Locate the cell with the specified text and output its (x, y) center coordinate. 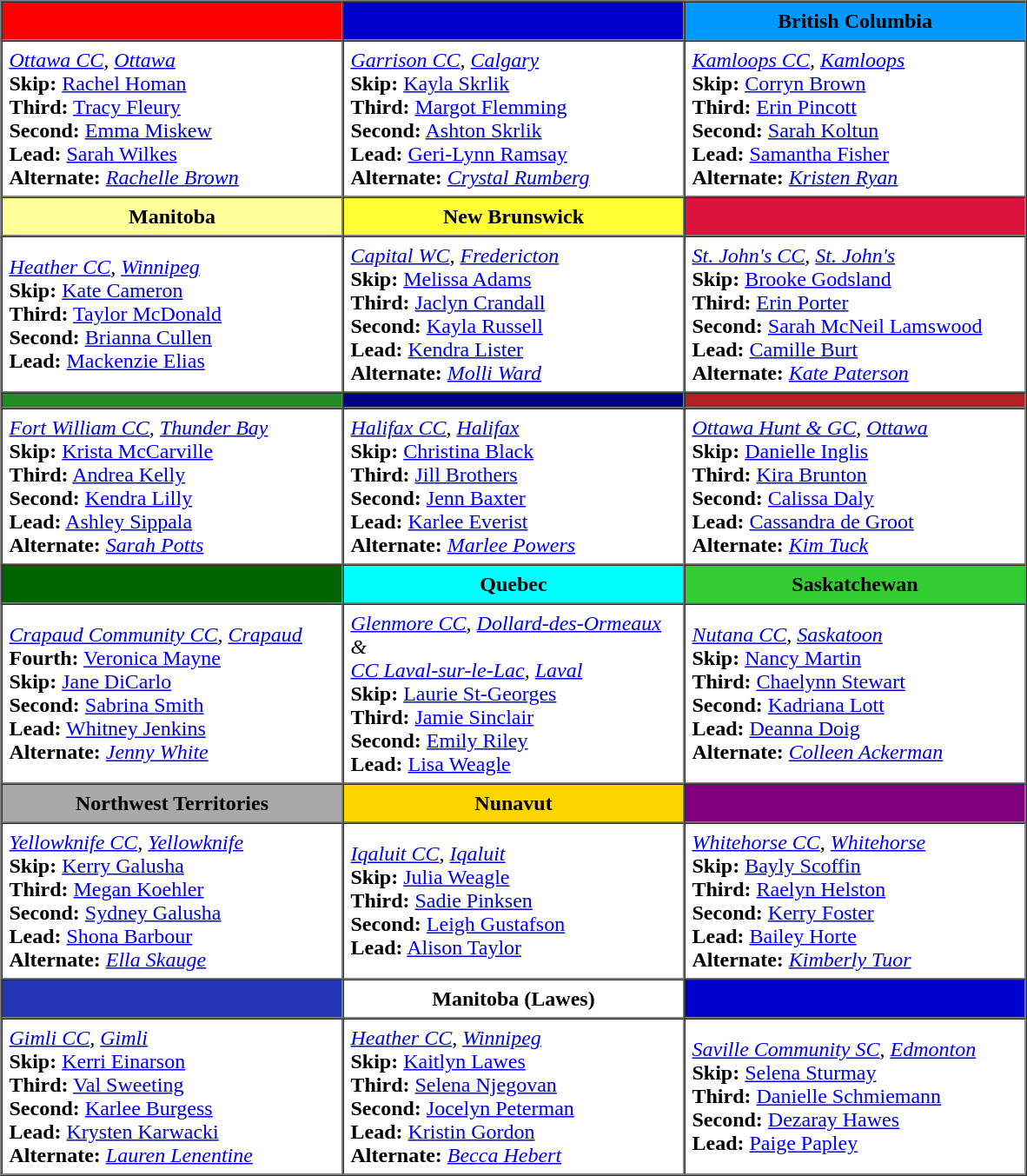
Ottawa CC, OttawaSkip: Rachel Homan Third: Tracy Fleury Second: Emma Miskew Lead: Sarah Wilkes Alternate: Rachelle Brown (172, 118)
Heather CC, WinnipegSkip: Kate Cameron Third: Taylor McDonald Second: Brianna Cullen Lead: Mackenzie Elias (172, 315)
Gimli CC, GimliSkip: Kerri Einarson Third: Val Sweeting Second: Karlee Burgess Lead: Krysten Karwacki Alternate: Lauren Lenentine (172, 1097)
British Columbia (855, 21)
Halifax CC, HalifaxSkip: Christina Black Third: Jill Brothers Second: Jenn Baxter Lead: Karlee Everist Alternate: Marlee Powers (513, 487)
New Brunswick (513, 216)
Capital WC, FrederictonSkip: Melissa Adams Third: Jaclyn Crandall Second: Kayla Russell Lead: Kendra Lister Alternate: Molli Ward (513, 315)
Quebec (513, 584)
Garrison CC, CalgarySkip: Kayla Skrlik Third: Margot Flemming Second: Ashton Skrlik Lead: Geri-Lynn Ramsay Alternate: Crystal Rumberg (513, 118)
Crapaud Community CC, CrapaudFourth: Veronica Mayne Skip: Jane DiCarlo Second: Sabrina Smith Lead: Whitney Jenkins Alternate: Jenny White (172, 694)
Heather CC, WinnipegSkip: Kaitlyn Lawes Third: Selena Njegovan Second: Jocelyn Peterman Lead: Kristin Gordon Alternate: Becca Hebert (513, 1097)
Nunavut (513, 803)
Yellowknife CC, YellowknifeSkip: Kerry Galusha Third: Megan Koehler Second: Sydney Galusha Lead: Shona Barbour Alternate: Ella Skauge (172, 900)
Nutana CC, SaskatoonSkip: Nancy Martin Third: Chaelynn Stewart Second: Kadriana Lott Lead: Deanna Doig Alternate: Colleen Ackerman (855, 694)
Northwest Territories (172, 803)
Whitehorse CC, WhitehorseSkip: Bayly Scoffin Third: Raelyn Helston Second: Kerry Foster Lead: Bailey Horte Alternate: Kimberly Tuor (855, 900)
Iqaluit CC, IqaluitSkip: Julia Weagle Third: Sadie Pinksen Second: Leigh Gustafson Lead: Alison Taylor (513, 900)
Glenmore CC, Dollard-des-Ormeaux &CC Laval-sur-le-Lac, LavalSkip: Laurie St-Georges Third: Jamie Sinclair Second: Emily Riley Lead: Lisa Weagle (513, 694)
Saskatchewan (855, 584)
Fort William CC, Thunder BaySkip: Krista McCarville Third: Andrea Kelly Second: Kendra Lilly Lead: Ashley Sippala Alternate: Sarah Potts (172, 487)
Manitoba (172, 216)
Kamloops CC, KamloopsSkip: Corryn Brown Third: Erin Pincott Second: Sarah Koltun Lead: Samantha Fisher Alternate: Kristen Ryan (855, 118)
St. John's CC, St. John'sSkip: Brooke Godsland Third: Erin Porter Second: Sarah McNeil Lamswood Lead: Camille Burt Alternate: Kate Paterson (855, 315)
Ottawa Hunt & GC, OttawaSkip: Danielle Inglis Third: Kira Brunton Second: Calissa Daly Lead: Cassandra de Groot Alternate: Kim Tuck (855, 487)
Manitoba (Lawes) (513, 998)
Saville Community SC, EdmontonSkip: Selena Sturmay Third: Danielle Schmiemann Second: Dezaray Hawes Lead: Paige Papley (855, 1097)
